Search for the cell housing the specified text and yield its [X, Y] center coordinate. 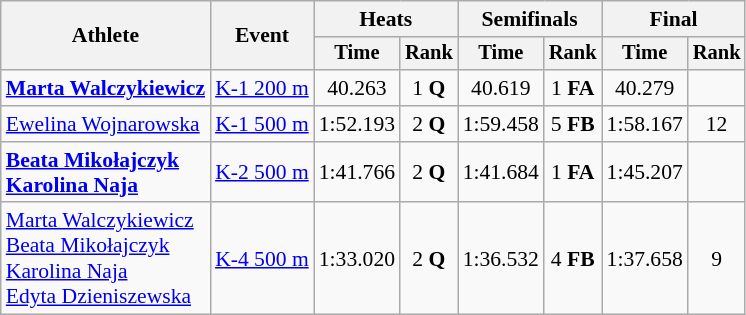
1 Q [429, 88]
K-4 500 m [262, 259]
Ewelina Wojnarowska [106, 124]
K-1 500 m [262, 124]
40.619 [501, 88]
9 [717, 259]
K-2 500 m [262, 172]
Semifinals [530, 19]
1:58.167 [645, 124]
Final [674, 19]
Marta Walczykiewicz [106, 88]
1:41.766 [357, 172]
1:33.020 [357, 259]
4 FB [573, 259]
1:45.207 [645, 172]
1:36.532 [501, 259]
1:59.458 [501, 124]
1:41.684 [501, 172]
Heats [386, 19]
1:52.193 [357, 124]
12 [717, 124]
40.263 [357, 88]
Beata MikołajczykKarolina Naja [106, 172]
Event [262, 36]
Athlete [106, 36]
5 FB [573, 124]
1:37.658 [645, 259]
K-1 200 m [262, 88]
Marta WalczykiewiczBeata MikołajczykKarolina NajaEdyta Dzieniszewska [106, 259]
40.279 [645, 88]
